Output the [x, y] coordinate of the center of the cell containing the given text.  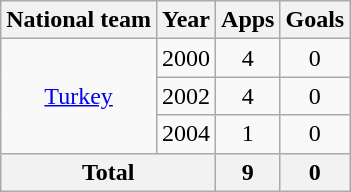
Goals [315, 20]
9 [248, 172]
Total [108, 172]
2004 [186, 134]
2000 [186, 58]
2002 [186, 96]
Year [186, 20]
Turkey [79, 96]
1 [248, 134]
Apps [248, 20]
National team [79, 20]
